Search for the cell housing the specified text and yield its (X, Y) center coordinate. 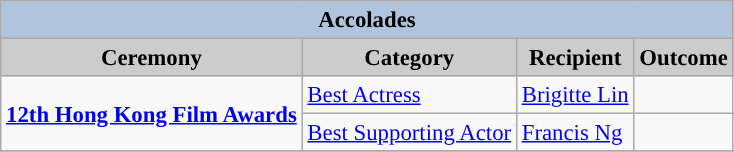
Accolades (367, 20)
Best Actress (409, 95)
Ceremony (152, 58)
Outcome (684, 58)
Brigitte Lin (575, 95)
Best Supporting Actor (409, 133)
12th Hong Kong Film Awards (152, 114)
Category (409, 58)
Francis Ng (575, 133)
Recipient (575, 58)
